Provide the [x, y] coordinate of the cell's center where the given text is located.  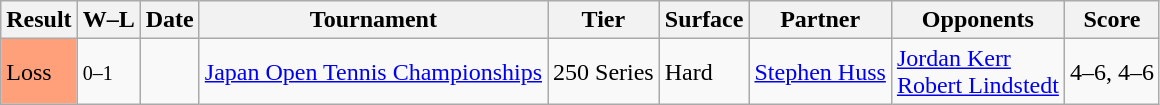
Date [170, 20]
0–1 [108, 72]
Stephen Huss [820, 72]
W–L [108, 20]
Surface [704, 20]
Opponents [978, 20]
Hard [704, 72]
Score [1112, 20]
Loss [39, 72]
Japan Open Tennis Championships [373, 72]
Partner [820, 20]
Result [39, 20]
Tournament [373, 20]
4–6, 4–6 [1112, 72]
Tier [604, 20]
Jordan Kerr Robert Lindstedt [978, 72]
250 Series [604, 72]
